Scan for the cell matching the given text and deliver its (X, Y) coordinate at center. 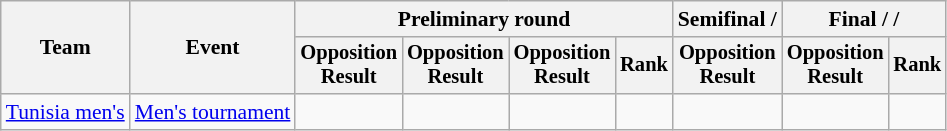
Final / / (864, 19)
Men's tournament (213, 112)
Semifinal / (728, 19)
Event (213, 48)
Team (66, 48)
Preliminary round (484, 19)
Tunisia men's (66, 112)
